Locate the cell with the specified text and output its [X, Y] center coordinate. 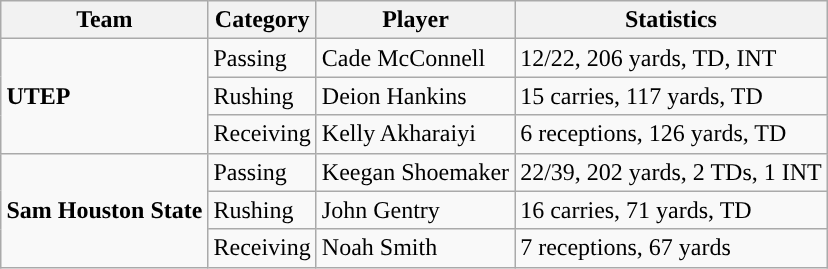
6 receptions, 126 yards, TD [672, 134]
Keegan Shoemaker [415, 172]
Statistics [672, 20]
Noah Smith [415, 248]
Cade McConnell [415, 58]
22/39, 202 yards, 2 TDs, 1 INT [672, 172]
Deion Hankins [415, 96]
UTEP [104, 96]
15 carries, 117 yards, TD [672, 96]
Category [262, 20]
John Gentry [415, 210]
Sam Houston State [104, 210]
Player [415, 20]
Team [104, 20]
7 receptions, 67 yards [672, 248]
16 carries, 71 yards, TD [672, 210]
Kelly Akharaiyi [415, 134]
12/22, 206 yards, TD, INT [672, 58]
